Locate the cell with the specified text and output its (X, Y) center coordinate. 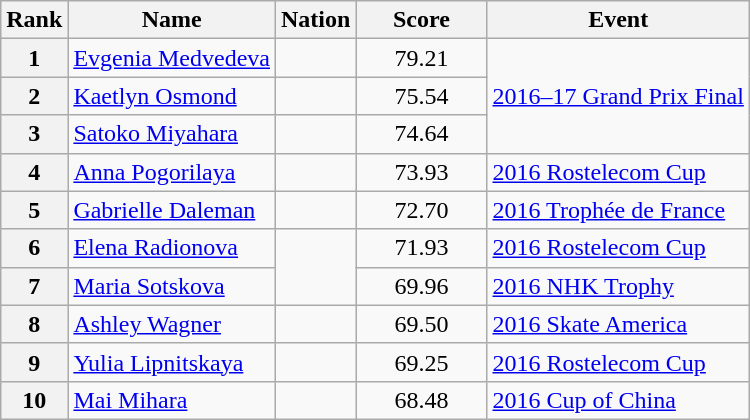
5 (34, 210)
2016 Skate America (618, 324)
2016 NHK Trophy (618, 286)
Name (172, 20)
68.48 (422, 400)
Score (422, 20)
69.96 (422, 286)
Mai Mihara (172, 400)
8 (34, 324)
10 (34, 400)
9 (34, 362)
3 (34, 134)
Evgenia Medvedeva (172, 58)
69.25 (422, 362)
72.70 (422, 210)
Satoko Miyahara (172, 134)
74.64 (422, 134)
Yulia Lipnitskaya (172, 362)
1 (34, 58)
Maria Sotskova (172, 286)
Ashley Wagner (172, 324)
2016 Cup of China (618, 400)
69.50 (422, 324)
4 (34, 172)
71.93 (422, 248)
2 (34, 96)
Nation (316, 20)
Kaetlyn Osmond (172, 96)
6 (34, 248)
Event (618, 20)
7 (34, 286)
Rank (34, 20)
2016–17 Grand Prix Final (618, 96)
Anna Pogorilaya (172, 172)
Gabrielle Daleman (172, 210)
Elena Radionova (172, 248)
79.21 (422, 58)
2016 Trophée de France (618, 210)
75.54 (422, 96)
73.93 (422, 172)
